Identify which cell holds the provided text, then report its (X, Y) central coordinate. 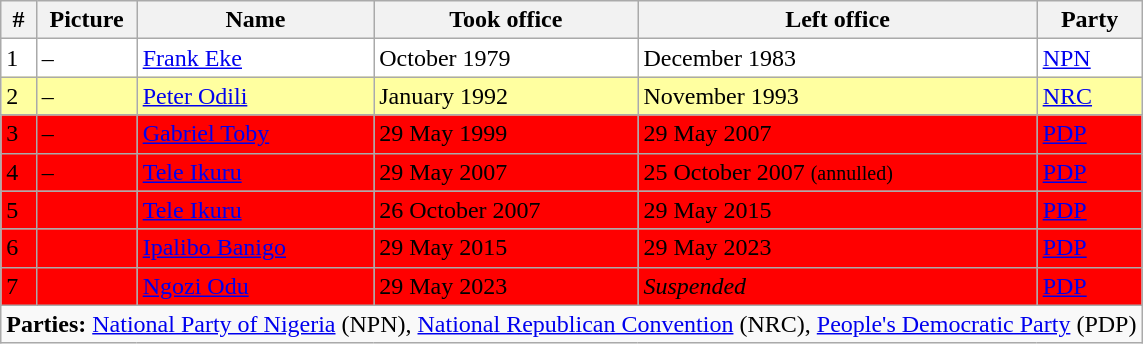
29 May 1999 (506, 134)
2 (18, 96)
Ngozi Odu (256, 286)
Name (256, 20)
Left office (838, 20)
October 1979 (506, 58)
3 (18, 134)
Frank Eke (256, 58)
Parties: National Party of Nigeria (NPN), National Republican Convention (NRC), People's Democratic Party (PDP) (572, 324)
# (18, 20)
November 1993 (838, 96)
January 1992 (506, 96)
6 (18, 248)
NRC (1090, 96)
1 (18, 58)
NPN (1090, 58)
25 October 2007 (annulled) (838, 172)
5 (18, 210)
Peter Odili (256, 96)
Took office (506, 20)
Party (1090, 20)
26 October 2007 (506, 210)
Ipalibo Banigo (256, 248)
Picture (86, 20)
Suspended (838, 286)
Gabriel Toby (256, 134)
4 (18, 172)
December 1983 (838, 58)
7 (18, 286)
